Provide the [x, y] coordinate of the cell's center where the given text is located.  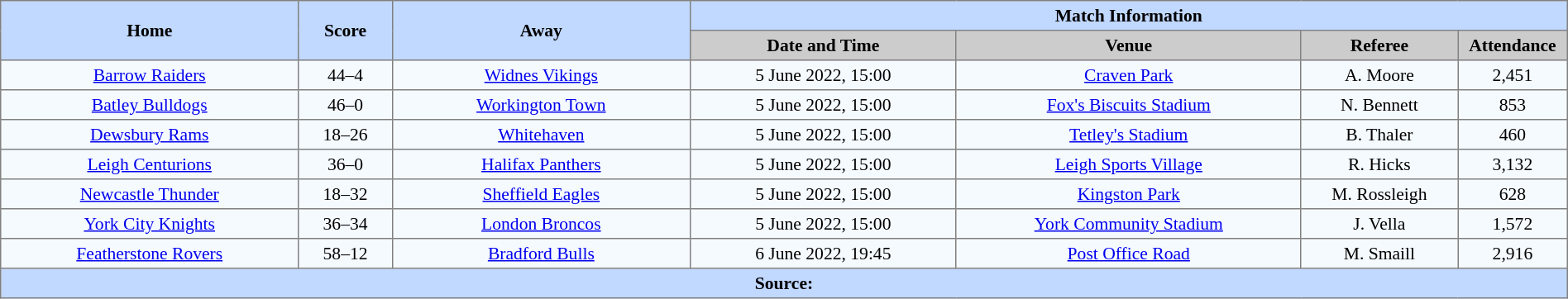
York City Knights [150, 224]
Away [541, 31]
Newcastle Thunder [150, 194]
R. Hicks [1379, 164]
18–32 [346, 194]
44–4 [346, 75]
46–0 [346, 105]
Leigh Sports Village [1128, 164]
Referee [1379, 45]
Fox's Biscuits Stadium [1128, 105]
M. Rossleigh [1379, 194]
460 [1513, 135]
A. Moore [1379, 75]
Kingston Park [1128, 194]
628 [1513, 194]
Featherstone Rovers [150, 254]
853 [1513, 105]
Sheffield Eagles [541, 194]
Whitehaven [541, 135]
London Broncos [541, 224]
Halifax Panthers [541, 164]
J. Vella [1379, 224]
Match Information [1128, 16]
1,572 [1513, 224]
Source: [784, 283]
58–12 [346, 254]
2,916 [1513, 254]
Tetley's Stadium [1128, 135]
36–34 [346, 224]
Leigh Centurions [150, 164]
Bradford Bulls [541, 254]
Batley Bulldogs [150, 105]
36–0 [346, 164]
Score [346, 31]
M. Smaill [1379, 254]
2,451 [1513, 75]
Craven Park [1128, 75]
York Community Stadium [1128, 224]
3,132 [1513, 164]
Home [150, 31]
Venue [1128, 45]
Attendance [1513, 45]
Dewsbury Rams [150, 135]
Date and Time [823, 45]
6 June 2022, 19:45 [823, 254]
Workington Town [541, 105]
Widnes Vikings [541, 75]
18–26 [346, 135]
N. Bennett [1379, 105]
Post Office Road [1128, 254]
Barrow Raiders [150, 75]
B. Thaler [1379, 135]
